Return [X, Y] of the center of cell containing provided text 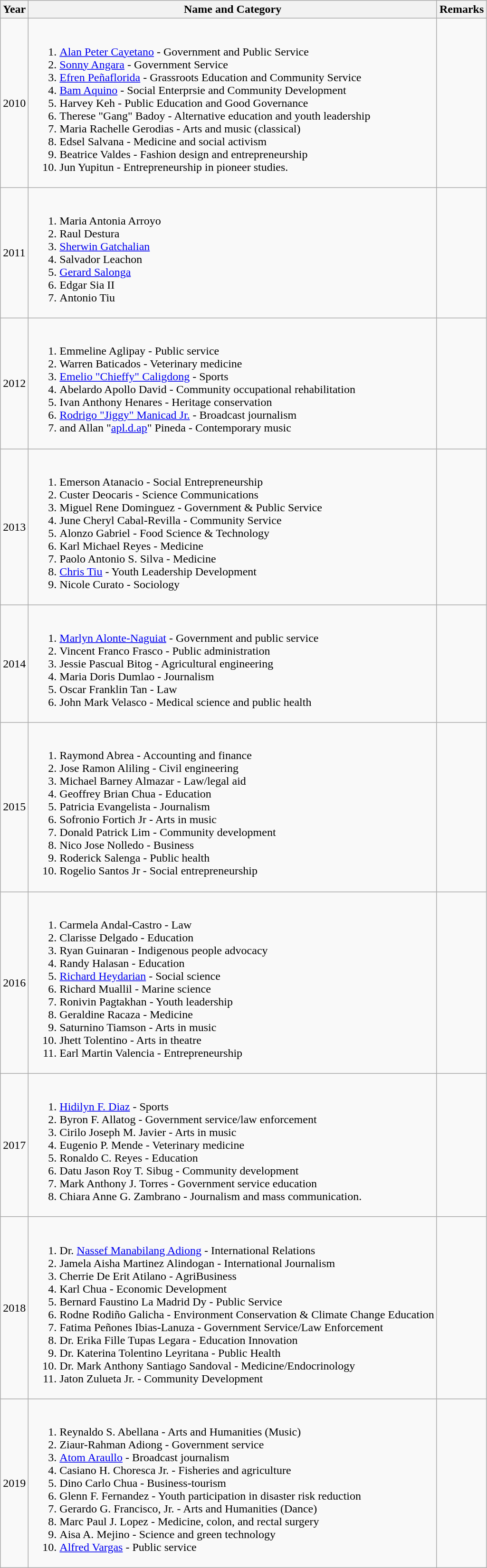
Year [14, 9]
2018 [14, 1307]
2016 [14, 983]
Name and Category [233, 9]
2019 [14, 1483]
2010 [14, 103]
Remarks [461, 9]
Maria Antonia ArroyoRaul DesturaSherwin GatchalianSalvador LeachonGerard SalongaEdgar Sia IIAntonio Tiu [233, 253]
2013 [14, 527]
2011 [14, 253]
2012 [14, 384]
2015 [14, 807]
2017 [14, 1145]
2014 [14, 664]
